From the cell containing the given text, extract its center point as [x, y] coordinate. 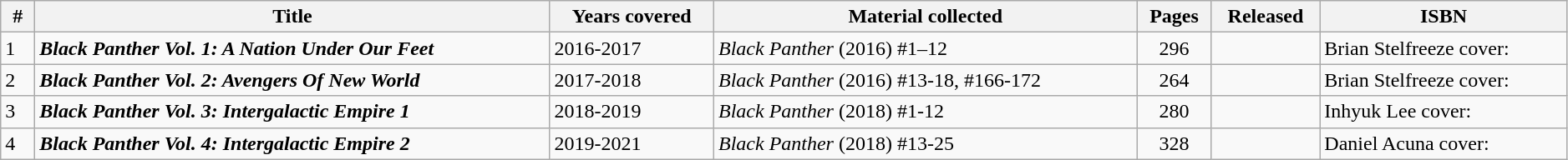
Pages [1175, 17]
Inhyuk Lee cover: [1444, 112]
# [18, 17]
1 [18, 48]
Material collected [926, 17]
Black Panther (2018) #13-25 [926, 143]
296 [1175, 48]
Years covered [632, 17]
2018-2019 [632, 112]
2017-2018 [632, 80]
2016-2017 [632, 48]
Black Panther (2016) #1–12 [926, 48]
Black Panther (2016) #13-18, #166-172 [926, 80]
2019-2021 [632, 143]
Black Panther (2018) #1-12 [926, 112]
Black Panther Vol. 4: Intergalactic Empire 2 [292, 143]
Black Panther Vol. 3: Intergalactic Empire 1 [292, 112]
264 [1175, 80]
328 [1175, 143]
Black Panther Vol. 2: Avengers Of New World [292, 80]
Black Panther Vol. 1: A Nation Under Our Feet [292, 48]
ISBN [1444, 17]
280 [1175, 112]
Title [292, 17]
3 [18, 112]
Released [1266, 17]
4 [18, 143]
2 [18, 80]
Daniel Acuna cover: [1444, 143]
